Locate the cell with the specified text and output its (X, Y) center coordinate. 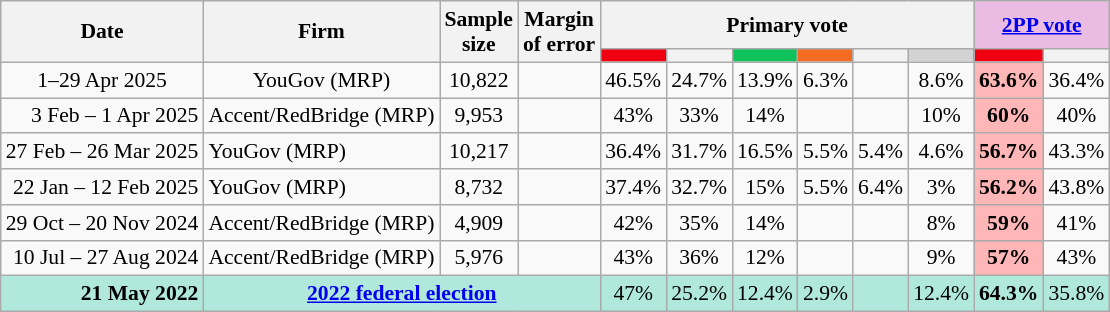
32.7% (699, 187)
35% (699, 223)
29 Oct – 20 Nov 2024 (102, 223)
12% (765, 258)
10,217 (479, 152)
56.2% (1008, 187)
1–29 Apr 2025 (102, 80)
22 Jan – 12 Feb 2025 (102, 187)
Samplesize (479, 32)
25.2% (699, 294)
4.6% (941, 152)
8% (941, 223)
5,976 (479, 258)
31.7% (699, 152)
40% (1076, 116)
6.4% (880, 187)
10% (941, 116)
5.4% (880, 152)
43.8% (1076, 187)
63.6% (1008, 80)
64.3% (1008, 294)
37.4% (633, 187)
Firm (321, 32)
33% (699, 116)
8.6% (941, 80)
Date (102, 32)
59% (1008, 223)
57% (1008, 258)
2022 federal election (402, 294)
4,909 (479, 223)
60% (1008, 116)
3% (941, 187)
16.5% (765, 152)
9% (941, 258)
10,822 (479, 80)
21 May 2022 (102, 294)
Marginof error (559, 32)
47% (633, 294)
15% (765, 187)
3 Feb – 1 Apr 2025 (102, 116)
6.3% (826, 80)
46.5% (633, 80)
56.7% (1008, 152)
2.9% (826, 294)
10 Jul – 27 Aug 2024 (102, 258)
35.8% (1076, 294)
13.9% (765, 80)
42% (633, 223)
2PP vote (1042, 25)
43.3% (1076, 152)
24.7% (699, 80)
9,953 (479, 116)
8,732 (479, 187)
41% (1076, 223)
27 Feb – 26 Mar 2025 (102, 152)
36% (699, 258)
Primary vote (787, 25)
